Detect which cell encompasses the target text, then output its [x, y] center coordinate. 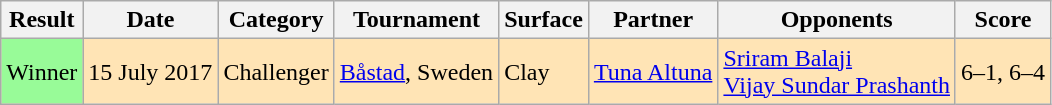
Båstad, Sweden [416, 72]
6–1, 6–4 [1002, 72]
Score [1002, 20]
Opponents [837, 20]
Partner [653, 20]
Surface [544, 20]
Category [276, 20]
Clay [544, 72]
Result [42, 20]
Tuna Altuna [653, 72]
Date [150, 20]
Winner [42, 72]
15 July 2017 [150, 72]
Sriram Balaji Vijay Sundar Prashanth [837, 72]
Challenger [276, 72]
Tournament [416, 20]
